Identify which cell holds the provided text, then report its [X, Y] central coordinate. 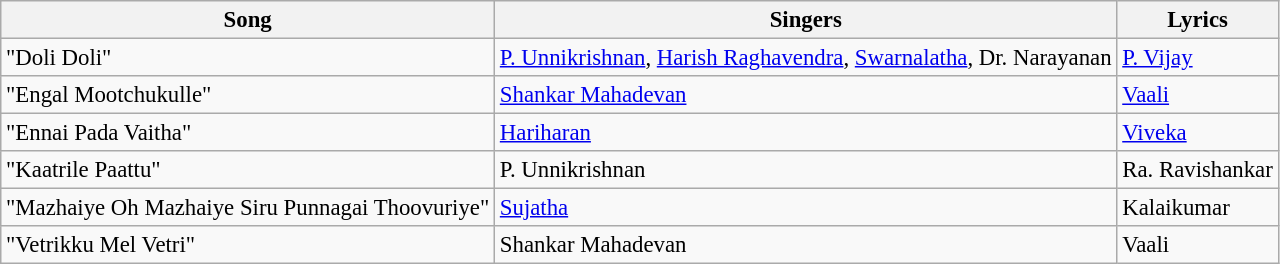
Song [248, 20]
"Ennai Pada Vaitha" [248, 133]
Sujatha [806, 208]
Viveka [1198, 133]
P. Unnikrishnan, Harish Raghavendra, Swarnalatha, Dr. Narayanan [806, 58]
"Mazhaiye Oh Mazhaiye Siru Punnagai Thoovuriye" [248, 208]
Kalaikumar [1198, 208]
"Engal Mootchukulle" [248, 95]
Singers [806, 20]
"Vetrikku Mel Vetri" [248, 245]
Lyrics [1198, 20]
P. Unnikrishnan [806, 170]
Ra. Ravishankar [1198, 170]
P. Vijay [1198, 58]
"Doli Doli" [248, 58]
"Kaatrile Paattu" [248, 170]
Hariharan [806, 133]
